Return the (X, Y) coordinate for the center point of the cell that contains the specified text.  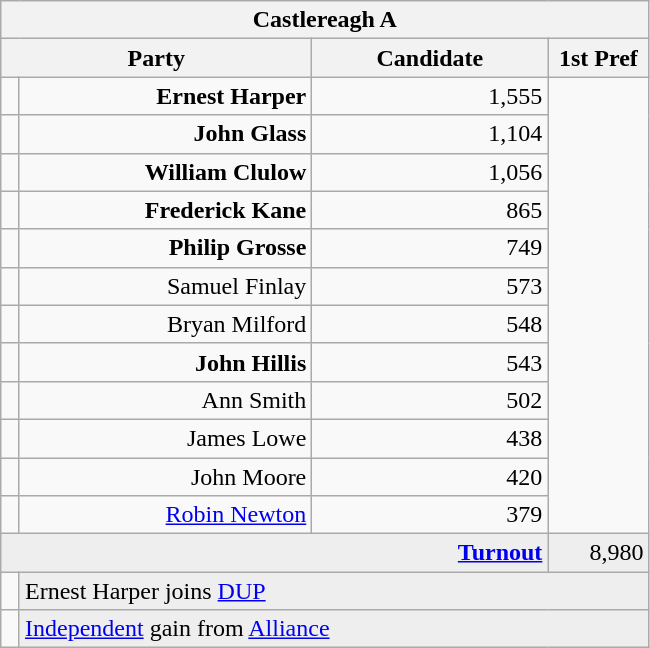
Robin Newton (165, 515)
John Moore (165, 477)
1,104 (430, 134)
John Hillis (165, 362)
379 (430, 515)
William Clulow (165, 172)
1st Pref (598, 58)
573 (430, 286)
1,555 (430, 96)
749 (430, 248)
502 (430, 400)
James Lowe (165, 438)
548 (430, 324)
8,980 (598, 553)
Castlereagh A (325, 20)
Ernest Harper joins DUP (334, 591)
Turnout (274, 553)
Ann Smith (165, 400)
Samuel Finlay (165, 286)
Frederick Kane (165, 210)
John Glass (165, 134)
Ernest Harper (165, 96)
438 (430, 438)
Party (156, 58)
865 (430, 210)
1,056 (430, 172)
543 (430, 362)
420 (430, 477)
Candidate (430, 58)
Philip Grosse (165, 248)
Bryan Milford (165, 324)
Independent gain from Alliance (334, 629)
